For the text-containing cell, return its midpoint in [X, Y] coordinate format. 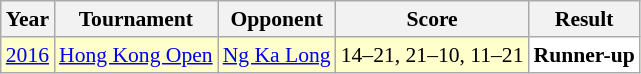
Year [28, 19]
Result [584, 19]
Tournament [136, 19]
14–21, 21–10, 11–21 [432, 55]
Opponent [277, 19]
Hong Kong Open [136, 55]
2016 [28, 55]
Score [432, 19]
Ng Ka Long [277, 55]
Runner-up [584, 55]
